Pinpoint the cell where the given text exists, returning its [X, Y] midpoint coordinate. 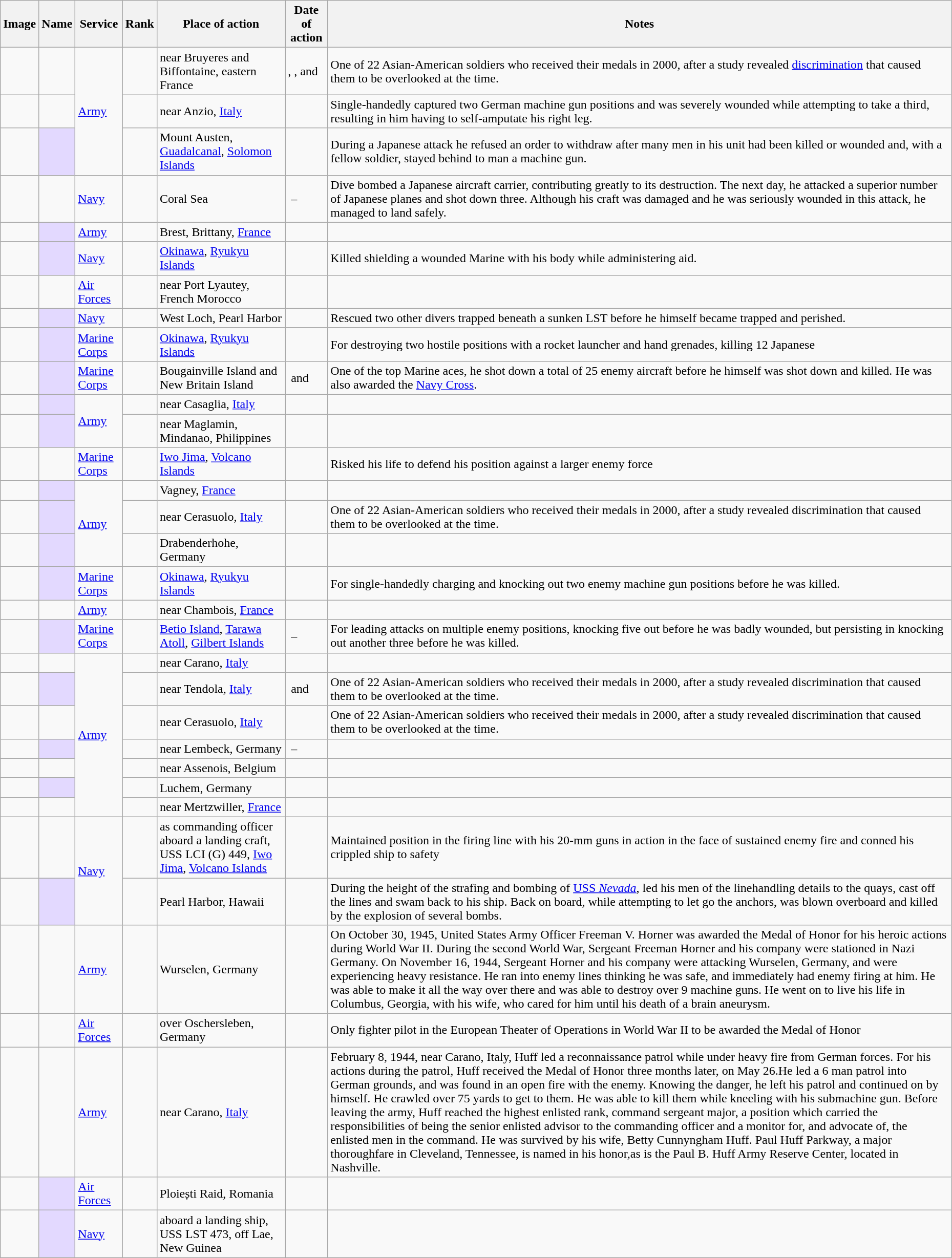
Image [19, 24]
near Chambois, France [221, 610]
Name [57, 24]
Betio Island, Tarawa Atoll, Gilbert Islands [221, 636]
Date of action [306, 24]
Killed shielding a wounded Marine with his body while administering aid. [640, 258]
near Bruyeres and Biffontaine, eastern France [221, 71]
For destroying two hostile positions with a rocket launcher and hand grenades, killing 12 Japanese [640, 344]
near Tendola, Italy [221, 689]
Wurselen, Germany [221, 970]
West Loch, Pearl Harbor [221, 318]
near Anzio, Italy [221, 112]
near Assenois, Belgium [221, 768]
Place of action [221, 24]
Pearl Harbor, Hawaii [221, 901]
Bougainville Island and New Britain Island [221, 378]
near Lembeck, Germany [221, 749]
Risked his life to defend his position against a larger enemy force [640, 464]
as commanding officer aboard a landing craft, USS LCI (G) 449, Iwo Jima, Volcano Islands [221, 847]
near Port Lyautey, French Morocco [221, 292]
Drabenderhohe, Germany [221, 550]
near Casaglia, Italy [221, 404]
Luchem, Germany [221, 787]
Rank [139, 24]
aboard a landing ship, USS LST 473, off Lae, New Guinea [221, 1234]
One of the top Marine aces, he shot down a total of 25 enemy aircraft before he himself was shot down and killed. He was also awarded the Navy Cross. [640, 378]
Iwo Jima, Volcano Islands [221, 464]
For single-handedly charging and knocking out two enemy machine gun positions before he was killed. [640, 584]
Maintained position in the firing line with his 20-mm guns in action in the face of sustained enemy fire and conned his crippled ship to safety [640, 847]
Brest, Brittany, France [221, 232]
Only fighter pilot in the European Theater of Operations in World War II to be awarded the Medal of Honor [640, 1030]
over Oschersleben, Germany [221, 1030]
near Maglamin, Mindanao, Philippines [221, 430]
Ploiești Raid, Romania [221, 1194]
Rescued two other divers trapped beneath a sunken LST before he himself became trapped and perished. [640, 318]
Mount Austen, Guadalcanal, Solomon Islands [221, 152]
Notes [640, 24]
near Mertzwiller, France [221, 807]
Vagney, France [221, 491]
Service [99, 24]
Coral Sea [221, 199]
, , and [306, 71]
